Detect which cell encompasses the target text, then output its (X, Y) center coordinate. 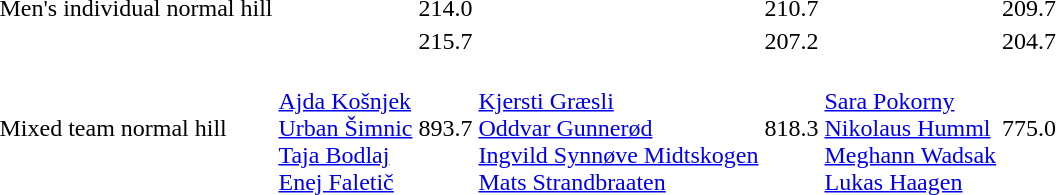
207.2 (792, 41)
215.7 (446, 41)
